Locate the cell with the specified text and output its [X, Y] center coordinate. 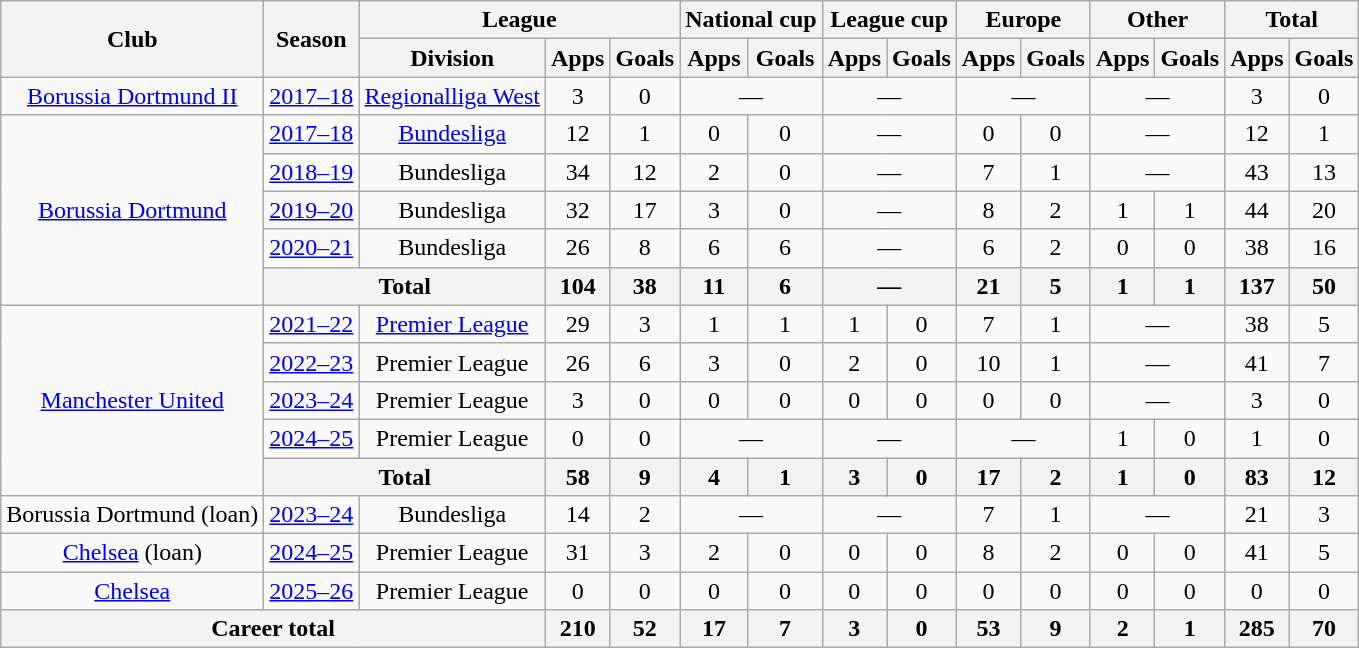
53 [988, 629]
34 [578, 172]
Europe [1023, 20]
Borussia Dortmund (loan) [132, 515]
16 [1324, 248]
58 [578, 477]
50 [1324, 286]
2018–19 [312, 172]
2022–23 [312, 362]
Career total [274, 629]
Borussia Dortmund [132, 210]
285 [1257, 629]
Club [132, 39]
13 [1324, 172]
Season [312, 39]
Other [1157, 20]
2020–21 [312, 248]
137 [1257, 286]
National cup [751, 20]
210 [578, 629]
4 [714, 477]
11 [714, 286]
Manchester United [132, 400]
43 [1257, 172]
52 [645, 629]
10 [988, 362]
Regionalliga West [452, 96]
League cup [889, 20]
70 [1324, 629]
20 [1324, 210]
104 [578, 286]
83 [1257, 477]
14 [578, 515]
Chelsea [132, 591]
29 [578, 324]
32 [578, 210]
44 [1257, 210]
Chelsea (loan) [132, 553]
2019–20 [312, 210]
League [520, 20]
2021–22 [312, 324]
31 [578, 553]
Division [452, 58]
2025–26 [312, 591]
Borussia Dortmund II [132, 96]
